Return the (x, y) coordinate for the center point of the cell that contains the specified text.  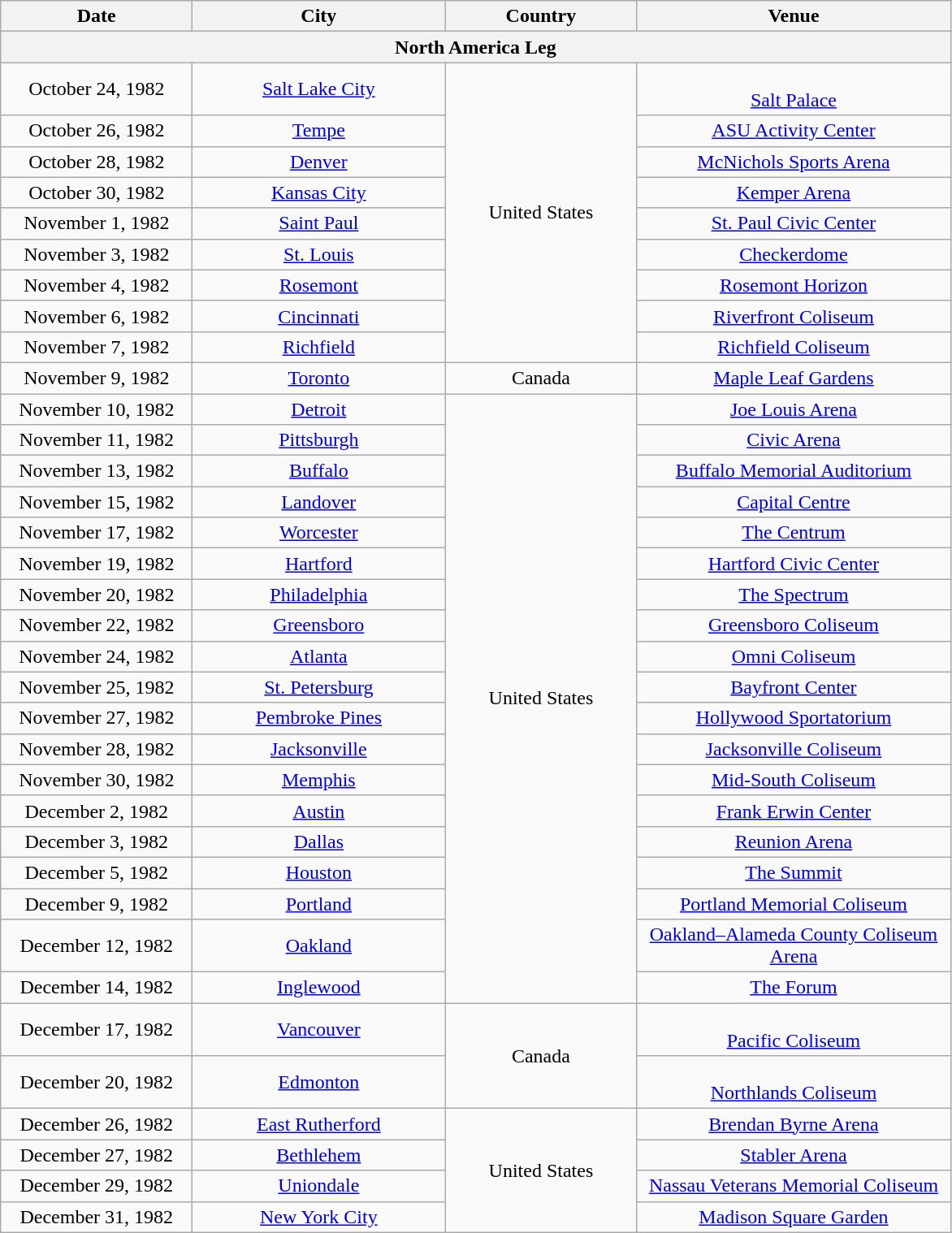
St. Petersburg (318, 687)
Edmonton (318, 1082)
Riverfront Coliseum (794, 316)
November 4, 1982 (97, 285)
Hollywood Sportatorium (794, 718)
Oakland–Alameda County Coliseum Arena (794, 945)
Dallas (318, 841)
Venue (794, 16)
October 24, 1982 (97, 89)
New York City (318, 1217)
Portland Memorial Coliseum (794, 904)
Rosemont (318, 285)
North America Leg (476, 47)
Civic Arena (794, 440)
Saint Paul (318, 223)
November 10, 1982 (97, 409)
October 28, 1982 (97, 162)
City (318, 16)
December 17, 1982 (97, 1030)
The Spectrum (794, 595)
Rosemont Horizon (794, 285)
Omni Coliseum (794, 656)
Tempe (318, 131)
Houston (318, 872)
December 27, 1982 (97, 1155)
Bayfront Center (794, 687)
The Forum (794, 988)
October 30, 1982 (97, 193)
The Summit (794, 872)
November 24, 1982 (97, 656)
Uniondale (318, 1186)
Date (97, 16)
Memphis (318, 780)
Bethlehem (318, 1155)
Inglewood (318, 988)
Buffalo Memorial Auditorium (794, 471)
The Centrum (794, 533)
November 1, 1982 (97, 223)
December 14, 1982 (97, 988)
Oakland (318, 945)
Reunion Arena (794, 841)
Detroit (318, 409)
East Rutherford (318, 1124)
November 3, 1982 (97, 254)
Salt Lake City (318, 89)
Greensboro Coliseum (794, 625)
Denver (318, 162)
November 27, 1982 (97, 718)
Toronto (318, 378)
November 15, 1982 (97, 502)
November 13, 1982 (97, 471)
November 28, 1982 (97, 749)
Stabler Arena (794, 1155)
November 17, 1982 (97, 533)
Vancouver (318, 1030)
Checkerdome (794, 254)
Buffalo (318, 471)
Landover (318, 502)
Portland (318, 904)
Cincinnati (318, 316)
November 7, 1982 (97, 347)
Jacksonville (318, 749)
Brendan Byrne Arena (794, 1124)
Worcester (318, 533)
Mid-South Coliseum (794, 780)
Richfield (318, 347)
Jacksonville Coliseum (794, 749)
December 5, 1982 (97, 872)
December 20, 1982 (97, 1082)
Atlanta (318, 656)
Frank Erwin Center (794, 811)
December 29, 1982 (97, 1186)
Salt Palace (794, 89)
December 31, 1982 (97, 1217)
Pittsburgh (318, 440)
Madison Square Garden (794, 1217)
November 11, 1982 (97, 440)
Philadelphia (318, 595)
October 26, 1982 (97, 131)
Austin (318, 811)
December 3, 1982 (97, 841)
St. Paul Civic Center (794, 223)
November 20, 1982 (97, 595)
December 2, 1982 (97, 811)
McNichols Sports Arena (794, 162)
December 12, 1982 (97, 945)
November 19, 1982 (97, 564)
November 22, 1982 (97, 625)
Hartford (318, 564)
Maple Leaf Gardens (794, 378)
Capital Centre (794, 502)
St. Louis (318, 254)
Northlands Coliseum (794, 1082)
Joe Louis Arena (794, 409)
November 25, 1982 (97, 687)
November 6, 1982 (97, 316)
December 9, 1982 (97, 904)
Pembroke Pines (318, 718)
Pacific Coliseum (794, 1030)
November 30, 1982 (97, 780)
November 9, 1982 (97, 378)
Hartford Civic Center (794, 564)
ASU Activity Center (794, 131)
Kansas City (318, 193)
Country (541, 16)
December 26, 1982 (97, 1124)
Greensboro (318, 625)
Kemper Arena (794, 193)
Nassau Veterans Memorial Coliseum (794, 1186)
Richfield Coliseum (794, 347)
